Determine the (X, Y) coordinate at the center of the cell enclosing the given text.  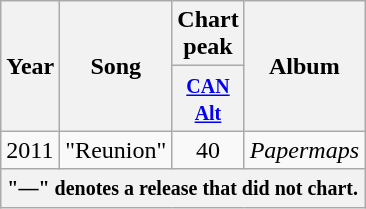
Chart peak (208, 34)
Papermaps (304, 150)
CANAlt (208, 98)
"Reunion" (116, 150)
40 (208, 150)
"—" denotes a release that did not chart. (183, 188)
Song (116, 66)
Album (304, 66)
2011 (30, 150)
Year (30, 66)
